Detect which cell encompasses the target text, then output its (X, Y) center coordinate. 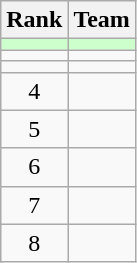
8 (34, 243)
4 (34, 91)
Team (102, 20)
5 (34, 129)
6 (34, 167)
7 (34, 205)
Rank (34, 20)
